Determine the (x, y) coordinate at the center of the cell enclosing the given text.  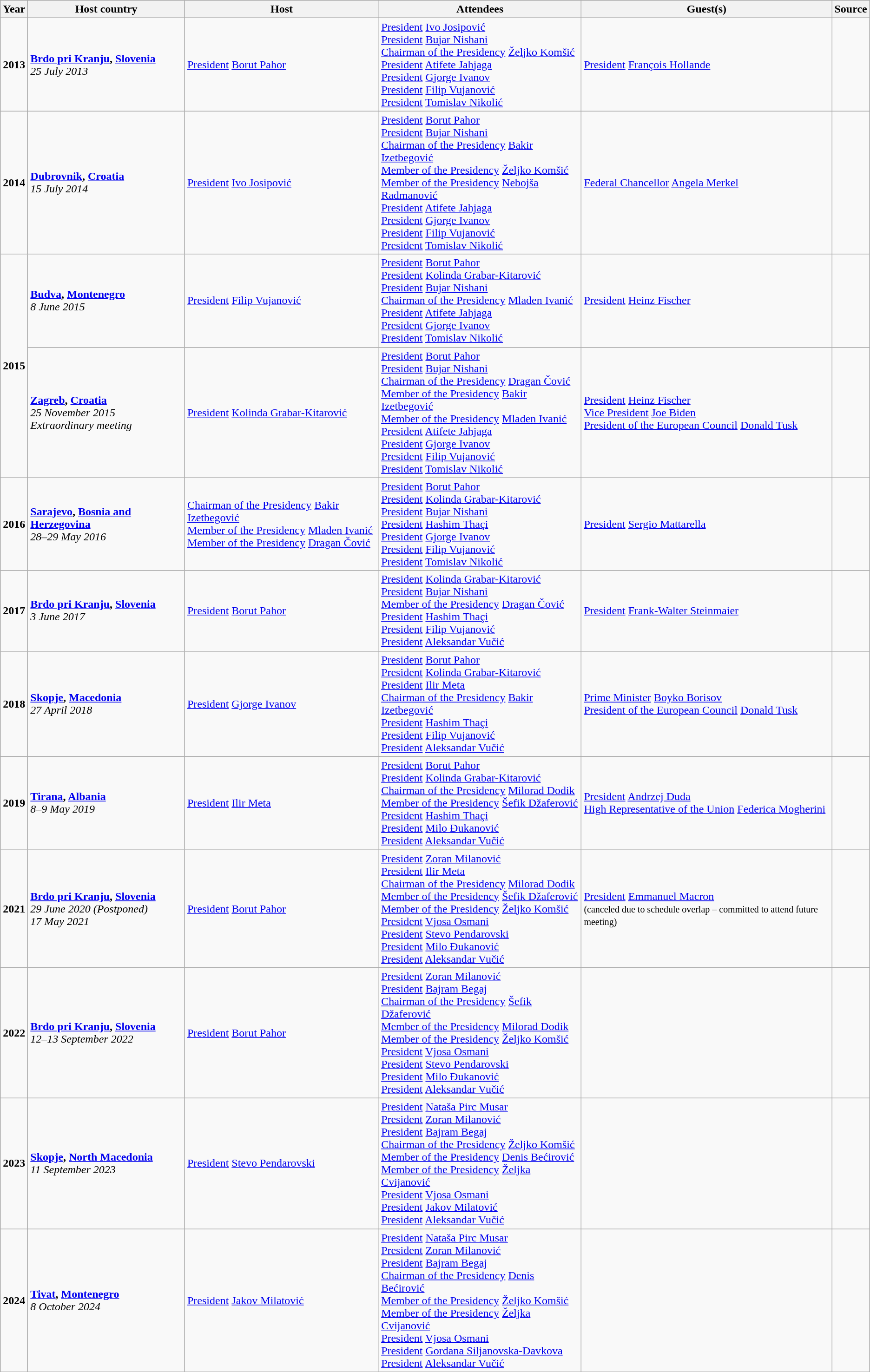
Sarajevo, Bosnia and Herzegovina28–29 May 2016 (106, 524)
Brdo pri Kranju, Slovenia25 July 2013 (106, 65)
2023 (14, 1163)
President Gjorge Ivanov (282, 703)
President Kolinda Grabar-Kitarović (282, 413)
Prime Minister Boyko Borisov President of the European Council Donald Tusk (706, 703)
Skopje, Macedonia27 April 2018 (106, 703)
Tivat, Montenegro8 October 2024 (106, 1300)
President Emmanuel Macron(canceled due to schedule overlap – committed to attend future meeting) (706, 908)
President François Hollande (706, 65)
2022 (14, 1032)
President Ilir Meta (282, 803)
President Ivo Josipović (282, 183)
Zagreb, Croatia25 November 2015Extraordinary meeting (106, 413)
Budva, Montenegro8 June 2015 (106, 301)
2024 (14, 1300)
2016 (14, 524)
President Jakov Milatović (282, 1300)
Year (14, 9)
Brdo pri Kranju, Slovenia29 June 2020 (Postponed) 17 May 2021 (106, 908)
2017 (14, 611)
President Heinz Fischer (706, 301)
Source (850, 9)
Host country (106, 9)
Federal Chancellor Angela Merkel (706, 183)
2013 (14, 65)
Skopje, North Macedonia11 September 2023 (106, 1163)
Dubrovnik, Croatia15 July 2014 (106, 183)
2018 (14, 703)
Host (282, 9)
Guest(s) (706, 9)
Tirana, Albania8–9 May 2019 (106, 803)
2021 (14, 908)
2015 (14, 366)
2019 (14, 803)
President Sergio Mattarella (706, 524)
President Andrzej Duda High Representative of the Union Federica Mogherini (706, 803)
Attendees (480, 9)
Chairman of the Presidency Bakir Izetbegović Member of the Presidency Mladen Ivanić Member of the Presidency Dragan Čović (282, 524)
Brdo pri Kranju, Slovenia12–13 September 2022 (106, 1032)
President Filip Vujanović (282, 301)
Brdo pri Kranju, Slovenia3 June 2017 (106, 611)
2014 (14, 183)
President Frank-Walter Steinmaier (706, 611)
President Stevo Pendarovski (282, 1163)
President Heinz Fischer Vice President Joe Biden President of the European Council Donald Tusk (706, 413)
